Detect which cell encompasses the target text, then output its [X, Y] center coordinate. 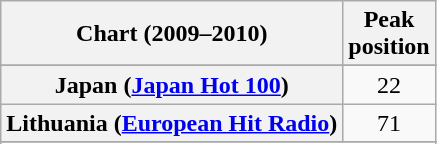
Chart (2009–2010) [172, 34]
Peak position [389, 34]
Lithuania (European Hit Radio) [172, 123]
Japan (Japan Hot 100) [172, 85]
22 [389, 85]
71 [389, 123]
